Find where the given text appears and provide that cell's center as (x, y) coordinate. 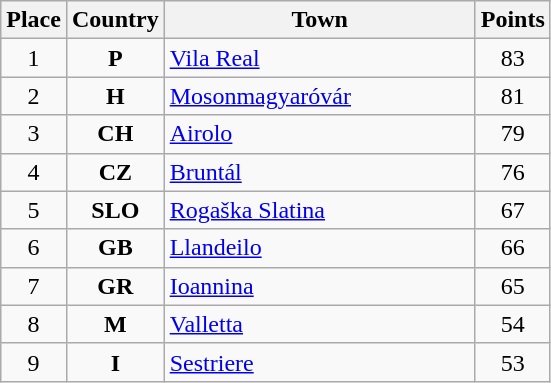
2 (34, 96)
Airolo (320, 134)
Llandeilo (320, 248)
81 (512, 96)
54 (512, 324)
Vila Real (320, 58)
9 (34, 362)
CH (115, 134)
Rogaška Slatina (320, 210)
Ioannina (320, 286)
GB (115, 248)
M (115, 324)
Sestriere (320, 362)
GR (115, 286)
6 (34, 248)
79 (512, 134)
Mosonmagyaróvár (320, 96)
67 (512, 210)
8 (34, 324)
SLO (115, 210)
7 (34, 286)
3 (34, 134)
83 (512, 58)
Points (512, 20)
Town (320, 20)
P (115, 58)
5 (34, 210)
Bruntál (320, 172)
I (115, 362)
66 (512, 248)
Place (34, 20)
53 (512, 362)
Country (115, 20)
1 (34, 58)
4 (34, 172)
Valletta (320, 324)
65 (512, 286)
H (115, 96)
76 (512, 172)
CZ (115, 172)
